Determine the [x, y] coordinate at the center of the cell enclosing the given text.  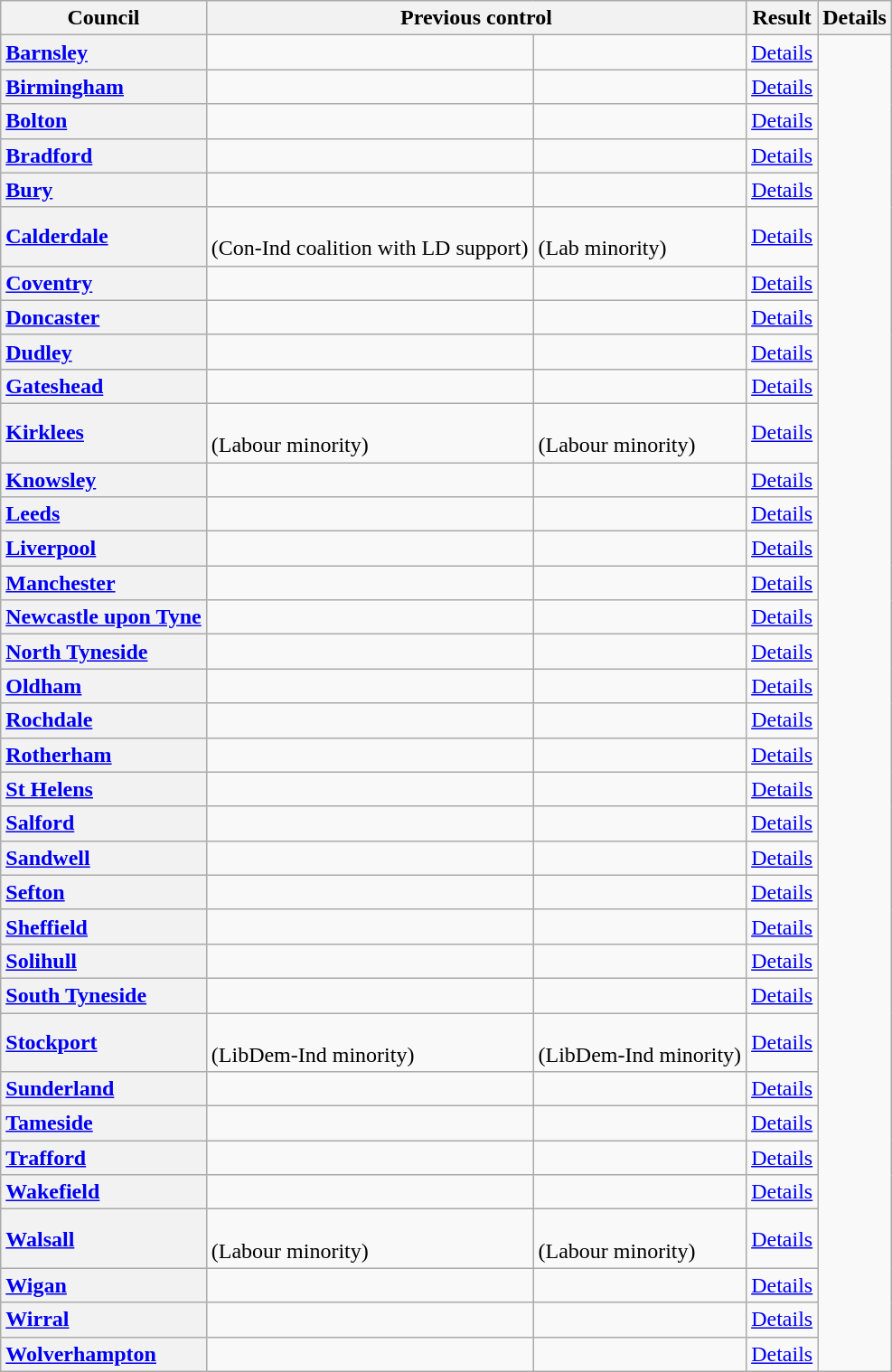
Newcastle upon Tyne [104, 617]
Walsall [104, 1238]
Tameside [104, 1123]
Sandwell [104, 858]
Sheffield [104, 926]
(Con-Ind coalition with LD support) [370, 237]
Wirral [104, 1320]
Knowsley [104, 480]
Leeds [104, 514]
Oldham [104, 686]
Gateshead [104, 386]
South Tyneside [104, 995]
Result [783, 18]
Wigan [104, 1285]
St Helens [104, 789]
Barnsley [104, 52]
Solihull [104, 961]
North Tyneside [104, 652]
Sefton [104, 892]
Salford [104, 823]
Wolverhampton [104, 1354]
Coventry [104, 283]
Liverpool [104, 549]
Bradford [104, 155]
Sunderland [104, 1089]
Trafford [104, 1158]
Kirklees [104, 432]
Stockport [104, 1041]
Council [104, 18]
Calderdale [104, 237]
Dudley [104, 352]
Wakefield [104, 1192]
Rotherham [104, 755]
Rochdale [104, 720]
Previous control [475, 18]
Bolton [104, 121]
Bury [104, 190]
Manchester [104, 583]
Doncaster [104, 317]
(Lab minority) [640, 237]
Birmingham [104, 87]
